Identify which cell holds the provided text, then report its [X, Y] central coordinate. 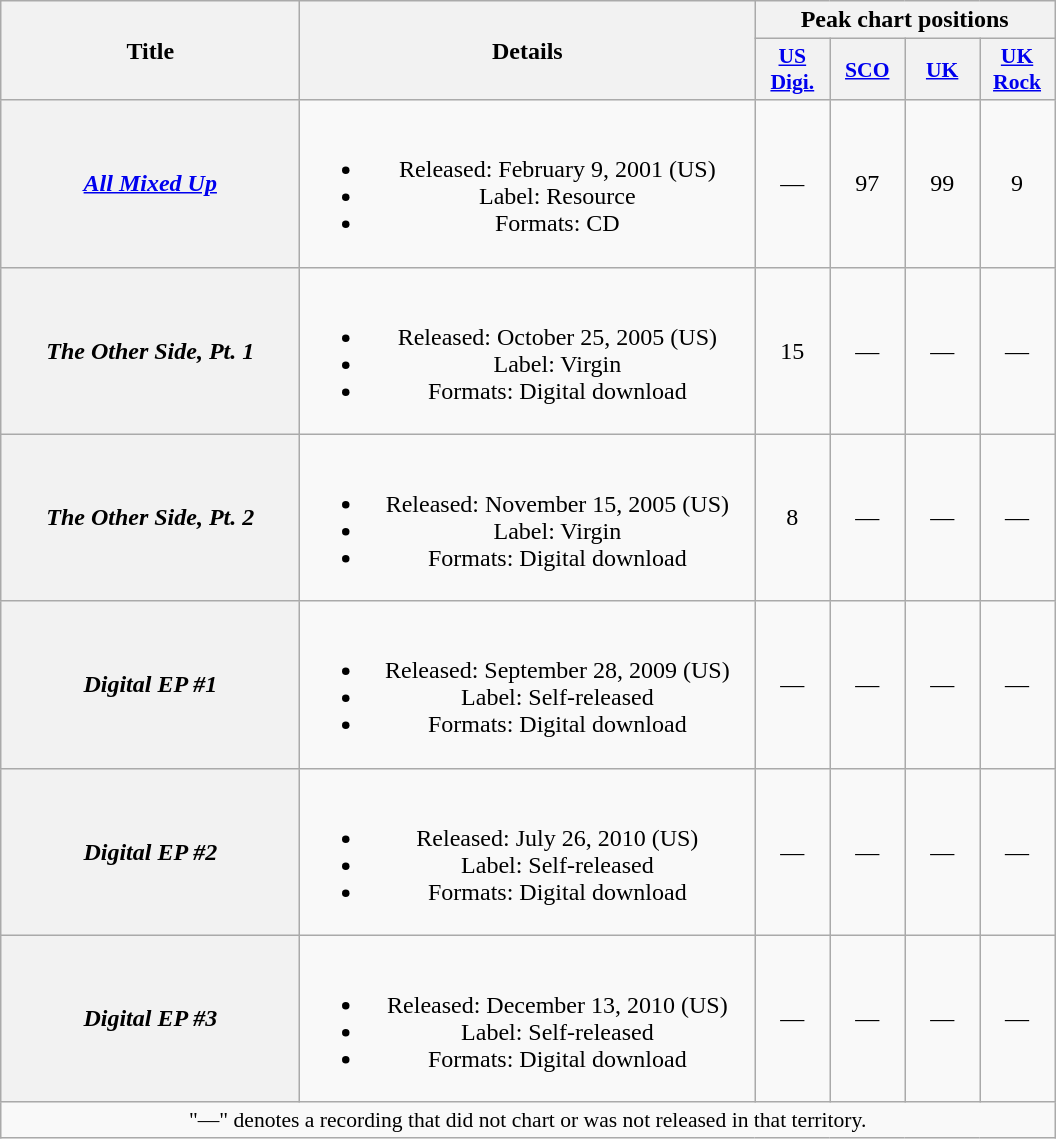
Released: November 15, 2005 (US)Label: VirginFormats: Digital download [528, 518]
9 [1018, 184]
"—" denotes a recording that did not chart or was not released in that territory. [528, 1120]
All Mixed Up [150, 184]
15 [792, 350]
The Other Side, Pt. 2 [150, 518]
Digital EP #1 [150, 684]
Digital EP #2 [150, 852]
Details [528, 50]
8 [792, 518]
Released: December 13, 2010 (US)Label: Self-releasedFormats: Digital download [528, 1018]
Title [150, 50]
99 [942, 184]
Released: July 26, 2010 (US)Label: Self-releasedFormats: Digital download [528, 852]
97 [868, 184]
SCO [868, 70]
Peak chart positions [905, 20]
The Other Side, Pt. 1 [150, 350]
USDigi. [792, 70]
Released: October 25, 2005 (US)Label: VirginFormats: Digital download [528, 350]
UK [942, 70]
UKRock [1018, 70]
Digital EP #3 [150, 1018]
Released: February 9, 2001 (US)Label: ResourceFormats: CD [528, 184]
Released: September 28, 2009 (US)Label: Self-releasedFormats: Digital download [528, 684]
